Identify which cell holds the provided text, then report its (x, y) central coordinate. 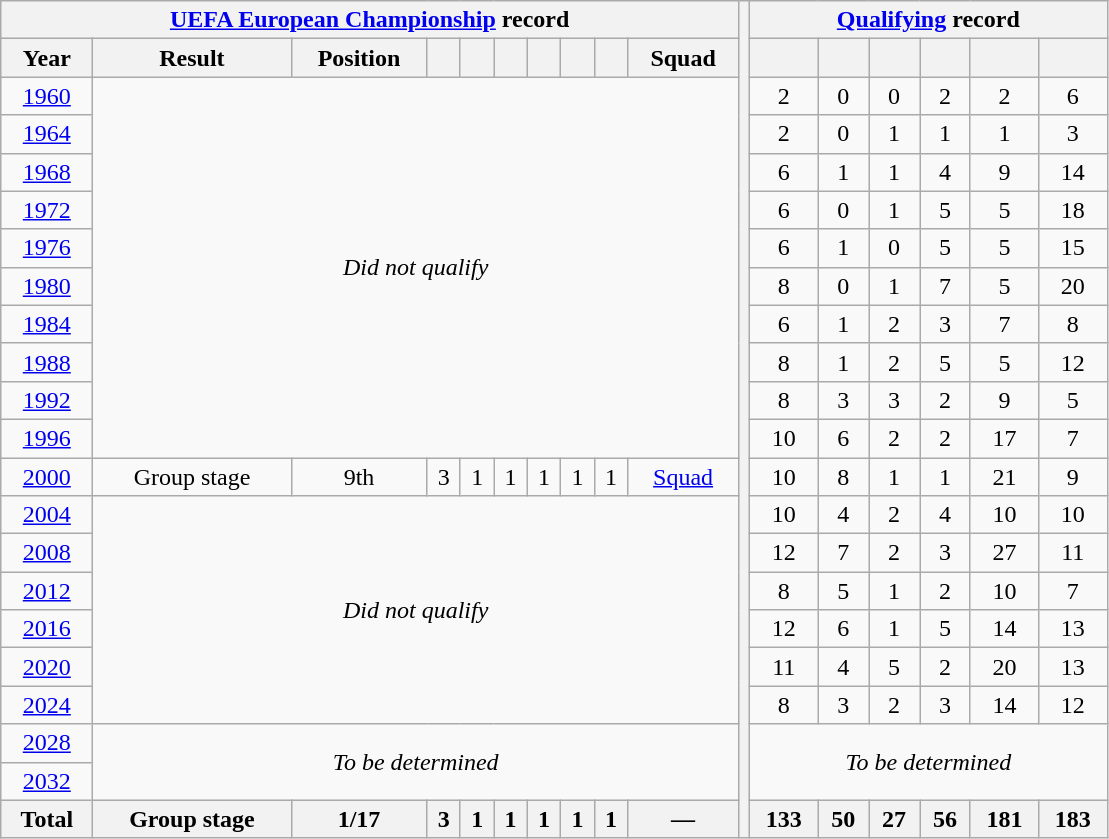
133 (784, 819)
Result (192, 58)
1/17 (359, 819)
1972 (47, 210)
1988 (47, 362)
1960 (47, 96)
Position (359, 58)
56 (946, 819)
2012 (47, 591)
50 (844, 819)
2024 (47, 705)
183 (1073, 819)
1984 (47, 324)
2032 (47, 781)
18 (1073, 210)
1968 (47, 172)
2028 (47, 743)
1996 (47, 438)
Total (47, 819)
Qualifying record (928, 20)
9th (359, 477)
Year (47, 58)
17 (1004, 438)
— (684, 819)
21 (1004, 477)
2000 (47, 477)
1976 (47, 248)
2004 (47, 515)
1980 (47, 286)
2016 (47, 629)
UEFA European Championship record (370, 20)
181 (1004, 819)
2020 (47, 667)
15 (1073, 248)
2008 (47, 553)
1964 (47, 134)
1992 (47, 400)
